Extract the [X, Y] coordinate from the center of the cell holding the provided text.  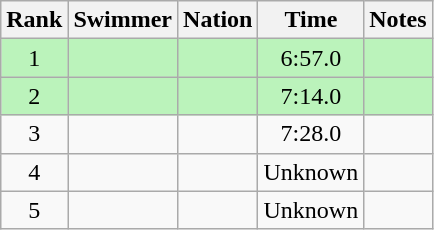
2 [34, 96]
3 [34, 134]
Notes [398, 20]
Swimmer [123, 20]
4 [34, 172]
7:28.0 [311, 134]
Time [311, 20]
Nation [218, 20]
Rank [34, 20]
7:14.0 [311, 96]
1 [34, 58]
5 [34, 210]
6:57.0 [311, 58]
